Locate the cell with the specified text and output its (X, Y) center coordinate. 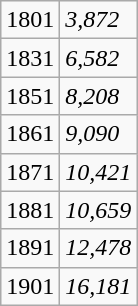
1801 (30, 20)
1871 (30, 172)
1881 (30, 210)
12,478 (98, 248)
16,181 (98, 286)
6,582 (98, 58)
8,208 (98, 96)
1901 (30, 286)
1851 (30, 96)
10,659 (98, 210)
10,421 (98, 172)
1831 (30, 58)
1861 (30, 134)
3,872 (98, 20)
1891 (30, 248)
9,090 (98, 134)
